Output the (X, Y) coordinate of the center of the cell containing the given text.  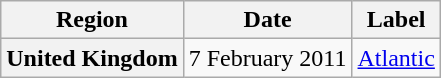
Region (92, 20)
7 February 2011 (268, 58)
Label (396, 20)
Date (268, 20)
Atlantic (396, 58)
United Kingdom (92, 58)
